Extract the [X, Y] coordinate from the center of the cell holding the provided text.  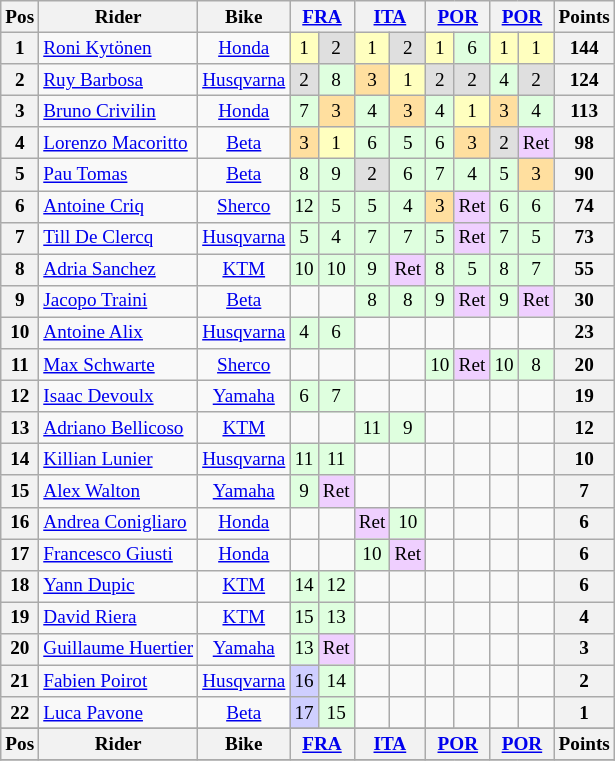
90 [584, 175]
23 [584, 333]
Alex Walton [118, 491]
Bruno Crivilin [118, 111]
18 [20, 586]
73 [584, 238]
Till De Clercq [118, 238]
Adriano Bellicoso [118, 428]
Fabien Poirot [118, 681]
Killian Lunier [118, 460]
Adria Sanchez [118, 270]
Luca Pavone [118, 713]
98 [584, 143]
124 [584, 80]
Guillaume Huertier [118, 649]
74 [584, 206]
30 [584, 301]
144 [584, 48]
David Riera [118, 618]
Roni Kytönen [118, 48]
Max Schwarte [118, 365]
113 [584, 111]
Andrea Conigliaro [118, 523]
Lorenzo Macoritto [118, 143]
Pau Tomas [118, 175]
22 [20, 713]
21 [20, 681]
Yann Dupic [118, 586]
Jacopo Traini [118, 301]
Isaac Devoulx [118, 396]
Ruy Barbosa [118, 80]
55 [584, 270]
Francesco Giusti [118, 554]
Antoine Alix [118, 333]
Antoine Criq [118, 206]
